Identify which cell holds the provided text, then report its [X, Y] central coordinate. 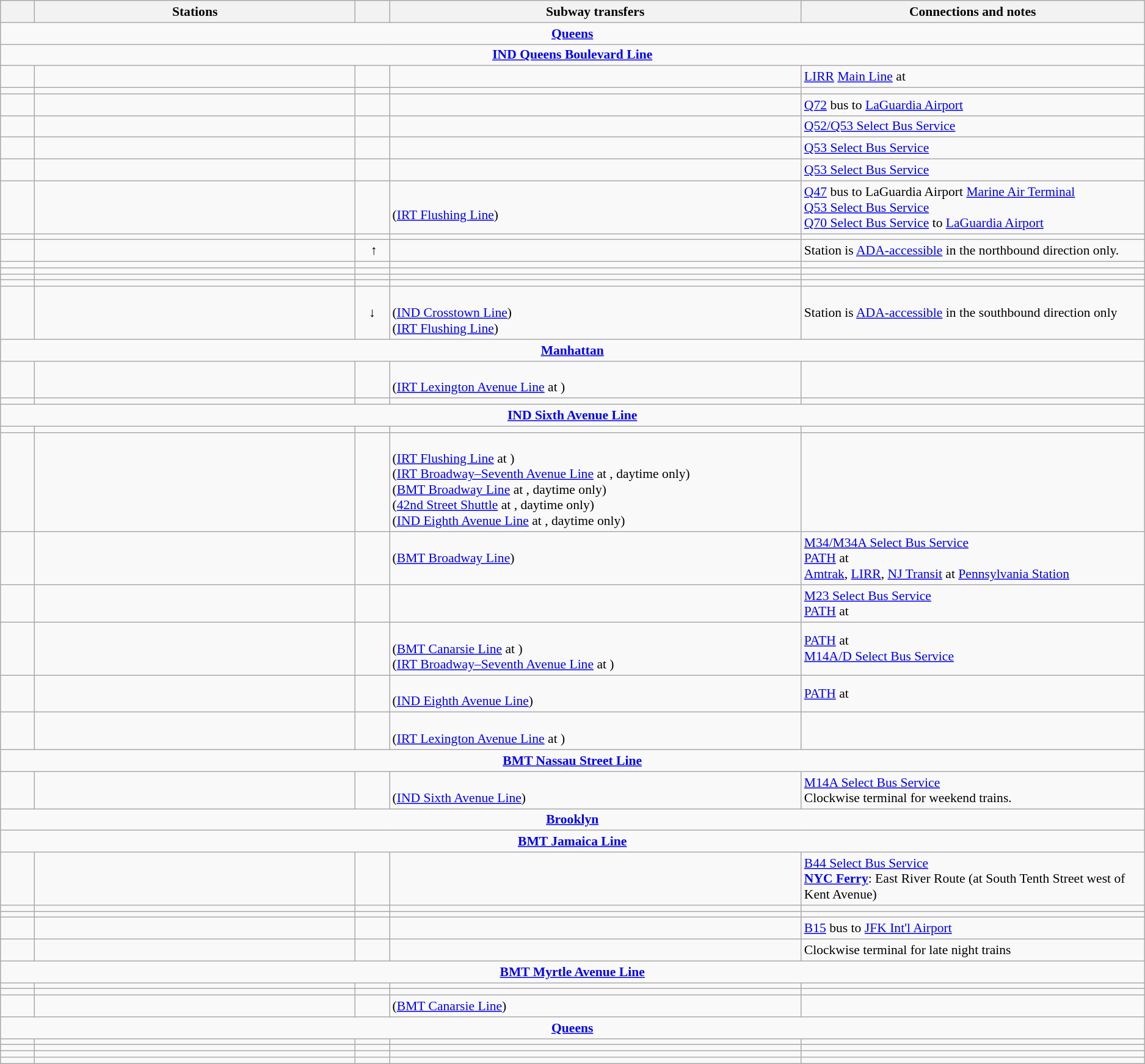
M23 Select Bus ServicePATH at [973, 603]
IND Queens Boulevard Line [573, 55]
(IRT Flushing Line) [595, 208]
Connections and notes [973, 12]
M34/M34A Select Bus ServicePATH at Amtrak, LIRR, NJ Transit at Pennsylvania Station [973, 559]
Brooklyn [573, 820]
Manhattan [573, 350]
BMT Nassau Street Line [573, 761]
(BMT Canarsie Line at ) (IRT Broadway–Seventh Avenue Line at ) [595, 648]
↓ [372, 313]
BMT Myrtle Avenue Line [573, 972]
Station is ADA-accessible in the southbound direction only [973, 313]
BMT Jamaica Line [573, 842]
(IND Crosstown Line) (IRT Flushing Line) [595, 313]
Subway transfers [595, 12]
(IND Sixth Avenue Line) [595, 790]
IND Sixth Avenue Line [573, 416]
Station is ADA-accessible in the northbound direction only. [973, 251]
Q47 bus to LaGuardia Airport Marine Air TerminalQ53 Select Bus ServiceQ70 Select Bus Service to LaGuardia Airport [973, 208]
PATH at [973, 693]
M14A Select Bus ServiceClockwise terminal for weekend trains. [973, 790]
(IND Eighth Avenue Line) [595, 693]
(BMT Canarsie Line) [595, 1006]
Q52/Q53 Select Bus Service [973, 126]
Stations [195, 12]
B44 Select Bus Service NYC Ferry: East River Route (at South Tenth Street west of Kent Avenue) [973, 879]
PATH at M14A/D Select Bus Service [973, 648]
Clockwise terminal for late night trains [973, 950]
↑ [372, 251]
(BMT Broadway Line) [595, 559]
Q72 bus to LaGuardia Airport [973, 105]
B15 bus to JFK Int'l Airport [973, 928]
LIRR Main Line at [973, 77]
